Output the [x, y] coordinate of the center of the cell containing the given text.  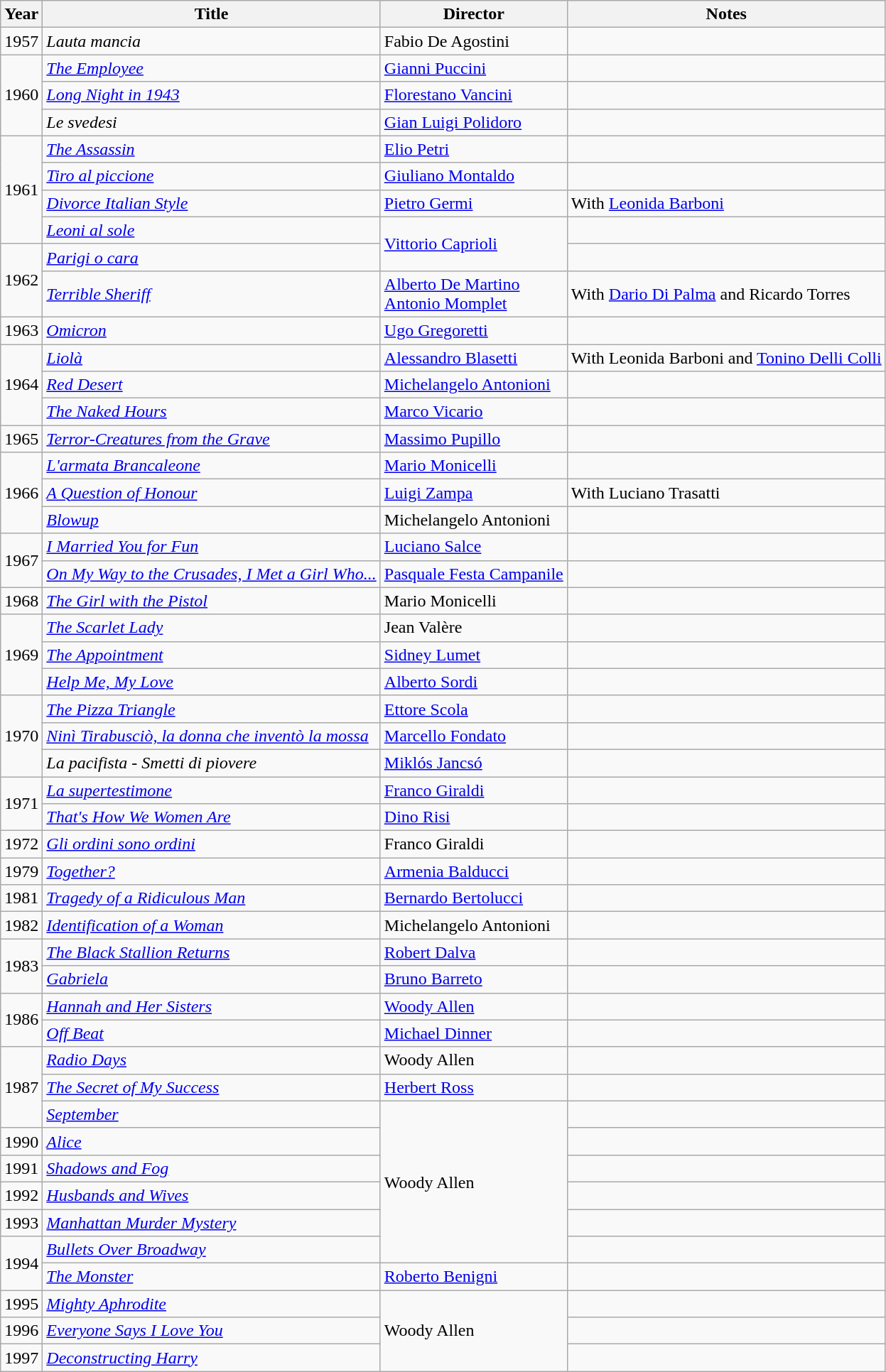
Omicron [212, 330]
Liolà [212, 357]
Le svedesi [212, 122]
Title [212, 14]
Alberto De MartinoAntonio Momplet [473, 294]
Deconstructing Harry [212, 1358]
Tiro al piccione [212, 176]
Ninì Tirabusciò, la donna che inventò la mossa [212, 736]
Leoni al sole [212, 230]
Roberto Benigni [473, 1277]
The Black Stallion Returns [212, 952]
A Question of Honour [212, 493]
1963 [21, 330]
Ugo Gregoretti [473, 330]
Marco Vicario [473, 412]
Massimo Pupillo [473, 439]
1979 [21, 871]
Shadows and Fog [212, 1168]
1972 [21, 844]
La supertestimone [212, 790]
Year [21, 14]
Off Beat [212, 1033]
Gabriela [212, 979]
1994 [21, 1263]
1992 [21, 1195]
Marcello Fondato [473, 736]
1990 [21, 1141]
1981 [21, 898]
Robert Dalva [473, 952]
La pacifista - Smetti di piovere [212, 763]
1961 [21, 190]
1967 [21, 560]
Armenia Balducci [473, 871]
The Assassin [212, 149]
The Naked Hours [212, 412]
1993 [21, 1222]
Long Night in 1943 [212, 95]
1986 [21, 1020]
Gli ordini sono ordini [212, 844]
Terror-Creatures from the Grave [212, 439]
Jean Valère [473, 628]
Everyone Says I Love You [212, 1331]
1982 [21, 925]
1957 [21, 41]
Elio Petri [473, 149]
With Leonida Barboni and Tonino Delli Colli [726, 357]
Together? [212, 871]
Florestano Vancini [473, 95]
The Secret of My Success [212, 1087]
Fabio De Agostini [473, 41]
1995 [21, 1304]
1966 [21, 493]
Luigi Zampa [473, 493]
On My Way to the Crusades, I Met a Girl Who... [212, 574]
Bullets Over Broadway [212, 1250]
The Monster [212, 1277]
The Girl with the Pistol [212, 601]
Blowup [212, 520]
1971 [21, 804]
Mighty Aphrodite [212, 1304]
Pietro Germi [473, 203]
Lauta mancia [212, 41]
Alessandro Blasetti [473, 357]
The Employee [212, 68]
Director [473, 14]
Miklós Jancsó [473, 763]
Husbands and Wives [212, 1195]
Giuliano Montaldo [473, 176]
1987 [21, 1087]
The Appointment [212, 655]
Bernardo Bertolucci [473, 898]
Radio Days [212, 1060]
Terrible Sheriff [212, 294]
Sidney Lumet [473, 655]
With Luciano Trasatti [726, 493]
Herbert Ross [473, 1087]
Ettore Scola [473, 709]
With Leonida Barboni [726, 203]
Michael Dinner [473, 1033]
Alice [212, 1141]
Gianni Puccini [473, 68]
Tragedy of a Ridiculous Man [212, 898]
That's How We Women Are [212, 817]
With Dario Di Palma and Ricardo Torres [726, 294]
Divorce Italian Style [212, 203]
I Married You for Fun [212, 547]
1965 [21, 439]
1983 [21, 966]
Identification of a Woman [212, 925]
1996 [21, 1331]
Luciano Salce [473, 547]
Red Desert [212, 385]
1997 [21, 1358]
The Scarlet Lady [212, 628]
1964 [21, 384]
Vittorio Caprioli [473, 244]
Manhattan Murder Mystery [212, 1222]
Gian Luigi Polidoro [473, 122]
Parigi o cara [212, 257]
1991 [21, 1168]
Hannah and Her Sisters [212, 1006]
L'armata Brancaleone [212, 466]
Dino Risi [473, 817]
Pasquale Festa Campanile [473, 574]
Help Me, My Love [212, 682]
Bruno Barreto [473, 979]
Notes [726, 14]
1970 [21, 736]
1968 [21, 601]
1969 [21, 655]
September [212, 1114]
The Pizza Triangle [212, 709]
Alberto Sordi [473, 682]
1962 [21, 280]
1960 [21, 95]
